From the cell containing the given text, extract its center point as [X, Y] coordinate. 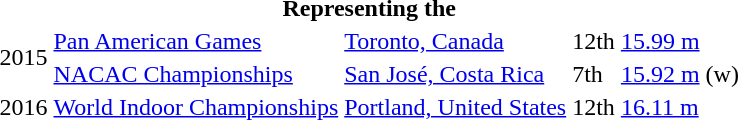
Pan American Games [196, 41]
Toronto, Canada [456, 41]
San José, Costa Rica [456, 74]
12th [594, 41]
7th [594, 74]
NACAC Championships [196, 74]
